Return the [X, Y] coordinate for the center point of the cell that contains the specified text.  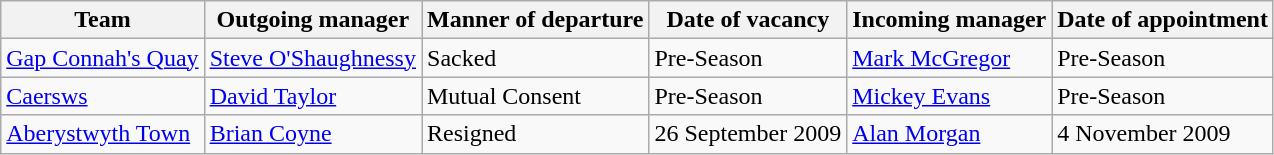
Team [102, 20]
Brian Coyne [312, 134]
Outgoing manager [312, 20]
Caersws [102, 96]
Date of vacancy [748, 20]
4 November 2009 [1163, 134]
Mickey Evans [950, 96]
Sacked [536, 58]
Incoming manager [950, 20]
Alan Morgan [950, 134]
Manner of departure [536, 20]
26 September 2009 [748, 134]
Resigned [536, 134]
Mark McGregor [950, 58]
Gap Connah's Quay [102, 58]
Date of appointment [1163, 20]
Steve O'Shaughnessy [312, 58]
Mutual Consent [536, 96]
Aberystwyth Town [102, 134]
David Taylor [312, 96]
